Detect which cell encompasses the target text, then output its [X, Y] center coordinate. 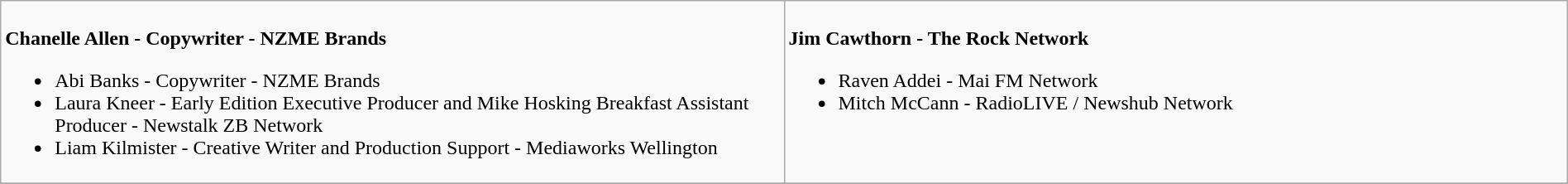
Jim Cawthorn - The Rock NetworkRaven Addei - Mai FM NetworkMitch McCann - RadioLIVE / Newshub Network [1176, 93]
